Find where the given text appears and provide that cell's center as [x, y] coordinate. 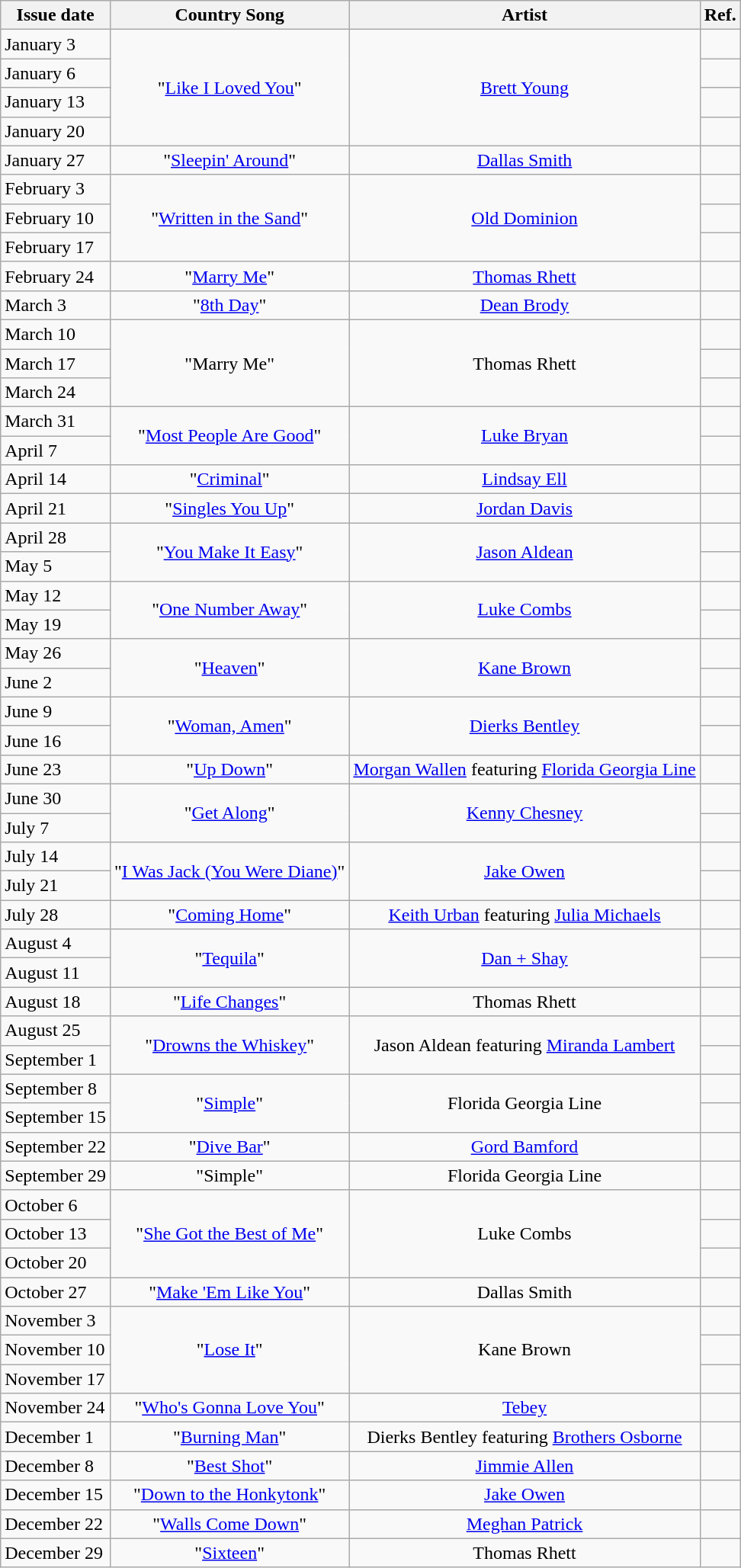
March 3 [56, 305]
January 20 [56, 131]
June 30 [56, 798]
March 10 [56, 334]
"She Got the Best of Me" [229, 1233]
February 3 [56, 189]
"Drowns the Whiskey" [229, 1045]
"Criminal" [229, 479]
November 24 [56, 1408]
Brett Young [524, 88]
March 31 [56, 422]
"8th Day" [229, 305]
June 16 [56, 740]
Dierks Bentley [524, 726]
September 15 [56, 1117]
August 25 [56, 1031]
February 24 [56, 276]
October 6 [56, 1204]
October 27 [56, 1292]
Artist [524, 15]
"Life Changes" [229, 1002]
"You Make It Easy" [229, 552]
Issue date [56, 15]
June 2 [56, 682]
December 22 [56, 1524]
Lindsay Ell [524, 479]
Gord Bamford [524, 1146]
January 13 [56, 102]
"Singles You Up" [229, 508]
"Up Down" [229, 769]
December 8 [56, 1466]
November 17 [56, 1379]
Jason Aldean featuring Miranda Lambert [524, 1045]
November 3 [56, 1321]
December 29 [56, 1553]
"Walls Come Down" [229, 1524]
December 15 [56, 1495]
"Sixteen" [229, 1553]
September 8 [56, 1089]
Morgan Wallen featuring Florida Georgia Line [524, 769]
Luke Bryan [524, 436]
March 17 [56, 364]
"Heaven" [229, 668]
June 23 [56, 769]
September 1 [56, 1060]
Jordan Davis [524, 508]
"Written in the Sand" [229, 218]
"Tequila" [229, 958]
"Like I Loved You" [229, 88]
March 24 [56, 393]
Jimmie Allen [524, 1466]
Country Song [229, 15]
May 19 [56, 624]
Meghan Patrick [524, 1524]
July 21 [56, 886]
February 10 [56, 218]
April 28 [56, 537]
"Most People Are Good" [229, 436]
May 5 [56, 566]
Ref. [720, 15]
"Coming Home" [229, 915]
Keith Urban featuring Julia Michaels [524, 915]
Dierks Bentley featuring Brothers Osborne [524, 1437]
"Get Along" [229, 813]
August 4 [56, 944]
July 14 [56, 857]
May 12 [56, 595]
September 29 [56, 1175]
October 13 [56, 1233]
"Burning Man" [229, 1437]
"Dive Bar" [229, 1146]
"Down to the Honkytonk" [229, 1495]
Old Dominion [524, 218]
Tebey [524, 1408]
"Lose It" [229, 1350]
July 7 [56, 827]
January 3 [56, 44]
Jason Aldean [524, 552]
January 27 [56, 160]
"Sleepin' Around" [229, 160]
August 11 [56, 973]
February 17 [56, 247]
November 10 [56, 1350]
"Best Shot" [229, 1466]
Dan + Shay [524, 958]
"Woman, Amen" [229, 726]
April 14 [56, 479]
August 18 [56, 1002]
"I Was Jack (You Were Diane)" [229, 871]
July 28 [56, 915]
January 6 [56, 73]
December 1 [56, 1437]
October 20 [56, 1262]
September 22 [56, 1146]
June 9 [56, 711]
"One Number Away" [229, 610]
"Make 'Em Like You" [229, 1292]
Kenny Chesney [524, 813]
April 21 [56, 508]
April 7 [56, 451]
Dean Brody [524, 305]
May 26 [56, 653]
"Who's Gonna Love You" [229, 1408]
